Locate the cell with the specified text and output its (x, y) center coordinate. 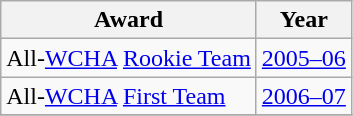
2005–06 (304, 58)
2006–07 (304, 96)
All-WCHA Rookie Team (129, 58)
Award (129, 20)
Year (304, 20)
All-WCHA First Team (129, 96)
